Return the (X, Y) coordinate for the center point of the cell that contains the specified text.  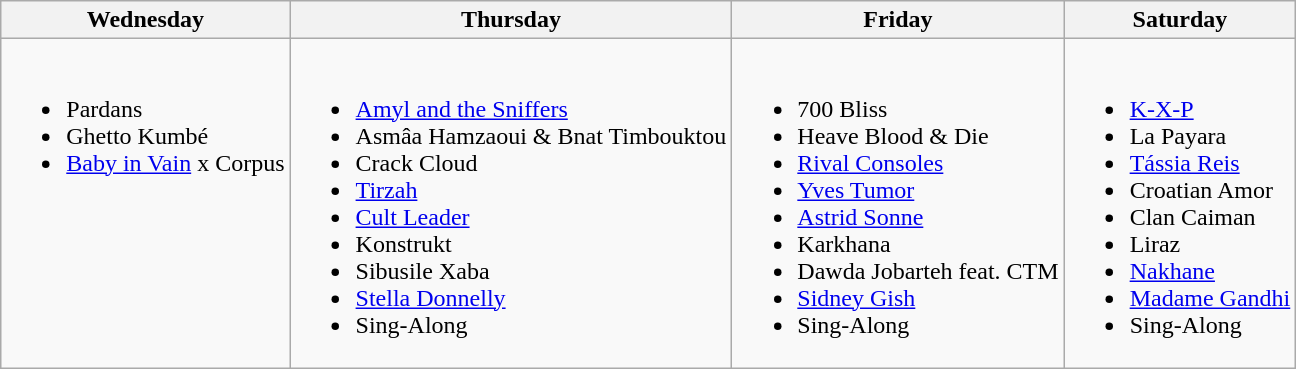
Wednesday (146, 20)
PardansGhetto KumbéBaby in Vain x Corpus (146, 204)
700 BlissHeave Blood & DieRival ConsolesYves TumorAstrid SonneKarkhanaDawda Jobarteh feat. CTMSidney GishSing-Along (898, 204)
Friday (898, 20)
Amyl and the SniffersAsmâa Hamzaoui & Bnat TimbouktouCrack CloudTirzahCult LeaderKonstruktSibusile XabaStella DonnellySing-Along (511, 204)
K-X-PLa PayaraTássia ReisCroatian AmorClan CaimanLirazNakhaneMadame GandhiSing-Along (1180, 204)
Thursday (511, 20)
Saturday (1180, 20)
